Pinpoint the cell where the given text exists, returning its [x, y] midpoint coordinate. 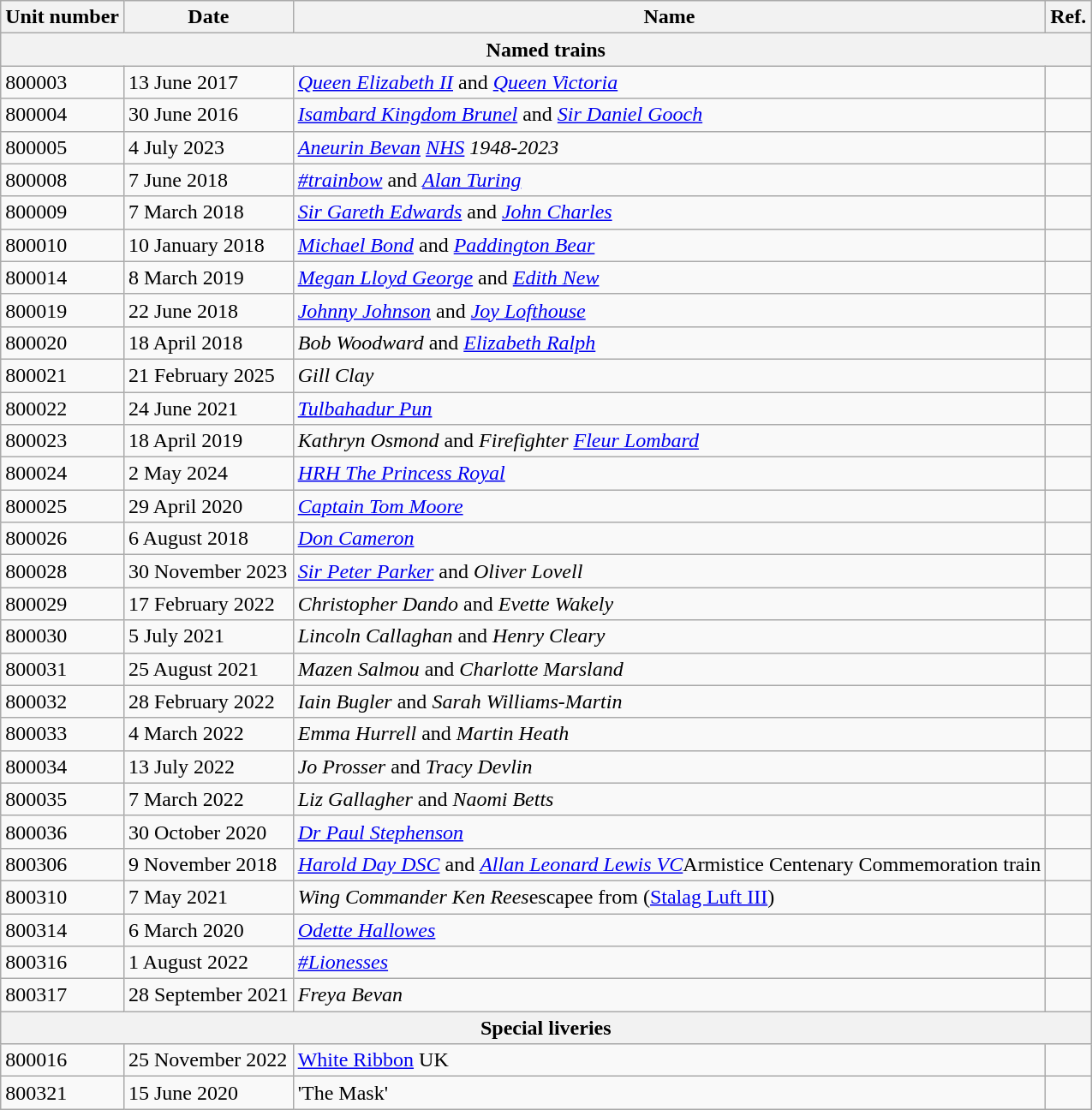
Tulbahadur Pun [670, 409]
800316 [63, 963]
9 November 2018 [208, 864]
800036 [63, 832]
Iain Bugler and Sarah Williams-Martin [670, 701]
Kathryn Osmond and Firefighter Fleur Lombard [670, 441]
800020 [63, 343]
800306 [63, 864]
800034 [63, 767]
Unit number [63, 17]
Sir Peter Parker and Oliver Lovell [670, 571]
800024 [63, 474]
7 March 2018 [208, 212]
Isambard Kingdom Brunel and Sir Daniel Gooch [670, 115]
Dr Paul Stephenson [670, 832]
800019 [63, 310]
2 May 2024 [208, 474]
800008 [63, 180]
Queen Elizabeth II and Queen Victoria [670, 82]
Jo Prosser and Tracy Devlin [670, 767]
Named trains [546, 50]
White Ribbon UK [670, 1060]
Michael Bond and Paddington Bear [670, 245]
800023 [63, 441]
#Lionesses [670, 963]
800010 [63, 245]
Wing Commander Ken Reesescapee from (Stalag Luft III) [670, 897]
800004 [63, 115]
Harold Day DSC and Allan Leonard Lewis VCArmistice Centenary Commemoration train [670, 864]
7 May 2021 [208, 897]
Don Cameron [670, 539]
29 April 2020 [208, 506]
30 October 2020 [208, 832]
Special liveries [546, 1028]
#trainbow and Alan Turing [670, 180]
10 January 2018 [208, 245]
800022 [63, 409]
18 April 2019 [208, 441]
30 November 2023 [208, 571]
7 March 2022 [208, 799]
800009 [63, 212]
30 June 2016 [208, 115]
4 July 2023 [208, 147]
800029 [63, 604]
1 August 2022 [208, 963]
21 February 2025 [208, 375]
6 March 2020 [208, 929]
Christopher Dando and Evette Wakely [670, 604]
Megan Lloyd George and Edith New [670, 277]
Johnny Johnson and Joy Lofthouse [670, 310]
800025 [63, 506]
800030 [63, 636]
22 June 2018 [208, 310]
800317 [63, 995]
Captain Tom Moore [670, 506]
Sir Gareth Edwards and John Charles [670, 212]
Name [670, 17]
800031 [63, 669]
HRH The Princess Royal [670, 474]
25 November 2022 [208, 1060]
Aneurin Bevan NHS 1948-2023 [670, 147]
4 March 2022 [208, 734]
6 August 2018 [208, 539]
'The Mask' [670, 1093]
800021 [63, 375]
800016 [63, 1060]
Gill Clay [670, 375]
Ref. [1069, 17]
17 February 2022 [208, 604]
Liz Gallagher and Naomi Betts [670, 799]
Odette Hallowes [670, 929]
Lincoln Callaghan and Henry Cleary [670, 636]
800028 [63, 571]
800003 [63, 82]
7 June 2018 [208, 180]
15 June 2020 [208, 1093]
28 September 2021 [208, 995]
25 August 2021 [208, 669]
Date [208, 17]
18 April 2018 [208, 343]
8 March 2019 [208, 277]
800026 [63, 539]
800032 [63, 701]
Emma Hurrell and Martin Heath [670, 734]
800314 [63, 929]
800321 [63, 1093]
Freya Bevan [670, 995]
800310 [63, 897]
800014 [63, 277]
13 July 2022 [208, 767]
800033 [63, 734]
5 July 2021 [208, 636]
800005 [63, 147]
800035 [63, 799]
Mazen Salmou and Charlotte Marsland [670, 669]
24 June 2021 [208, 409]
13 June 2017 [208, 82]
Bob Woodward and Elizabeth Ralph [670, 343]
28 February 2022 [208, 701]
